Identify which cell holds the provided text, then report its [X, Y] central coordinate. 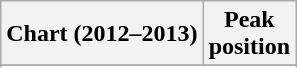
Chart (2012–2013) [102, 34]
Peakposition [249, 34]
